Identify which cell holds the provided text, then report its (X, Y) central coordinate. 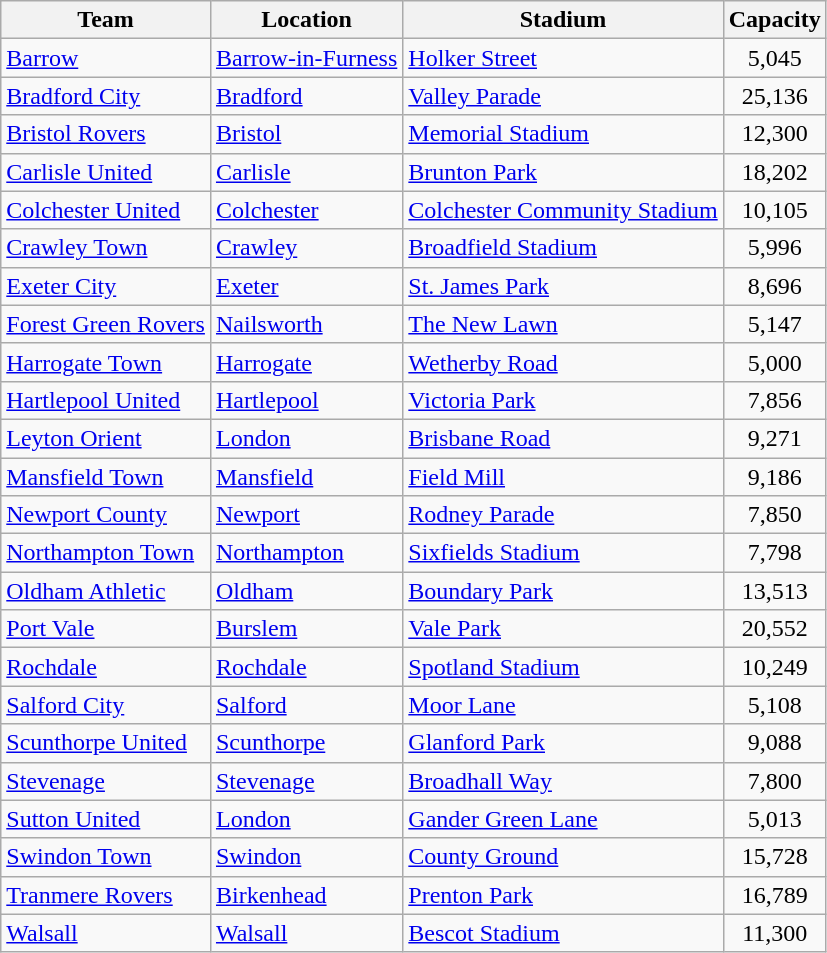
5,000 (774, 362)
Victoria Park (563, 400)
16,789 (774, 895)
20,552 (774, 629)
7,798 (774, 553)
Moor Lane (563, 705)
Oldham Athletic (106, 591)
Bristol (306, 134)
18,202 (774, 172)
Gander Green Lane (563, 819)
Holker Street (563, 58)
Boundary Park (563, 591)
Colchester United (106, 210)
Oldham (306, 591)
10,105 (774, 210)
Wetherby Road (563, 362)
9,186 (774, 477)
Brunton Park (563, 172)
15,728 (774, 857)
8,696 (774, 286)
Hartlepool United (106, 400)
5,147 (774, 324)
Bradford City (106, 96)
Crawley Town (106, 248)
Rodney Parade (563, 515)
Exeter (306, 286)
Team (106, 20)
Location (306, 20)
Colchester (306, 210)
Sutton United (106, 819)
Nailsworth (306, 324)
5,108 (774, 705)
Salford City (106, 705)
Salford (306, 705)
Bradford (306, 96)
5,996 (774, 248)
Brisbane Road (563, 438)
Barrow (106, 58)
9,271 (774, 438)
Leyton Orient (106, 438)
Bristol Rovers (106, 134)
5,045 (774, 58)
Mansfield (306, 477)
Capacity (774, 20)
Sixfields Stadium (563, 553)
County Ground (563, 857)
Spotland Stadium (563, 667)
Barrow-in-Furness (306, 58)
Swindon (306, 857)
Stadium (563, 20)
12,300 (774, 134)
Newport County (106, 515)
Broadfield Stadium (563, 248)
Valley Parade (563, 96)
Broadhall Way (563, 781)
7,856 (774, 400)
13,513 (774, 591)
7,850 (774, 515)
Carlisle (306, 172)
Newport (306, 515)
10,249 (774, 667)
Scunthorpe (306, 743)
Hartlepool (306, 400)
Forest Green Rovers (106, 324)
Memorial Stadium (563, 134)
The New Lawn (563, 324)
St. James Park (563, 286)
Northampton Town (106, 553)
Mansfield Town (106, 477)
Bescot Stadium (563, 933)
Field Mill (563, 477)
Vale Park (563, 629)
Birkenhead (306, 895)
Exeter City (106, 286)
Crawley (306, 248)
Colchester Community Stadium (563, 210)
Harrogate (306, 362)
Glanford Park (563, 743)
Harrogate Town (106, 362)
Northampton (306, 553)
5,013 (774, 819)
Carlisle United (106, 172)
Swindon Town (106, 857)
Scunthorpe United (106, 743)
Tranmere Rovers (106, 895)
7,800 (774, 781)
Burslem (306, 629)
Prenton Park (563, 895)
25,136 (774, 96)
Port Vale (106, 629)
9,088 (774, 743)
11,300 (774, 933)
